Identify which cell holds the provided text, then report its (X, Y) central coordinate. 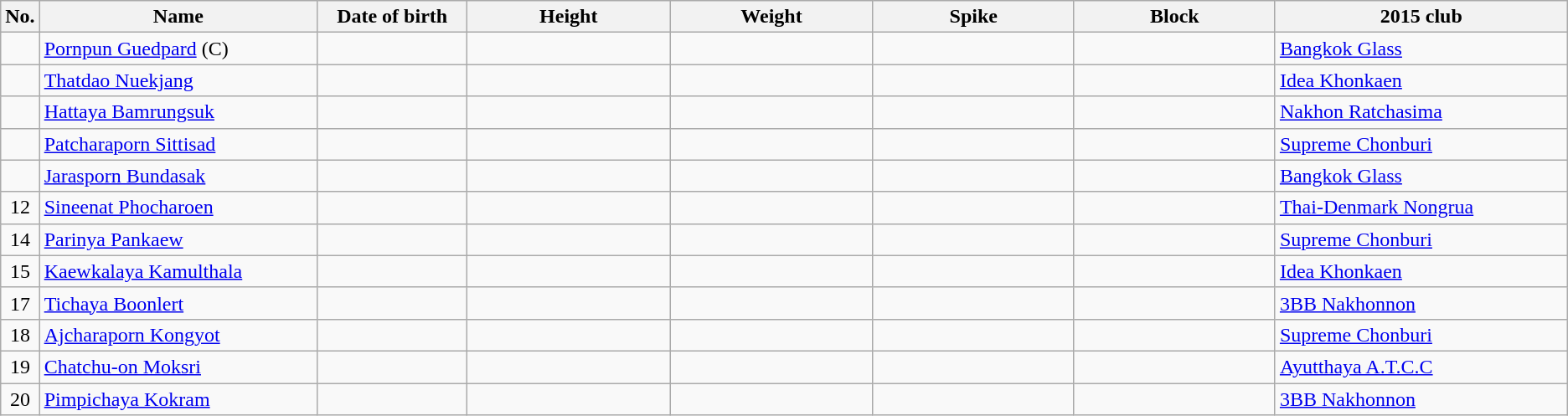
Date of birth (392, 17)
2015 club (1421, 17)
Ayutthaya A.T.C.C (1421, 367)
Tichaya Boonlert (178, 303)
Nakhon Ratchasima (1421, 112)
Name (178, 17)
Chatchu-on Moksri (178, 367)
No. (20, 17)
Thai-Denmark Nongrua (1421, 208)
20 (20, 399)
19 (20, 367)
Thatdao Nuekjang (178, 80)
Kaewkalaya Kamulthala (178, 271)
18 (20, 335)
Parinya Pankaew (178, 239)
Height (569, 17)
Spike (973, 17)
Weight (772, 17)
17 (20, 303)
Patcharaporn Sittisad (178, 144)
Pimpichaya Kokram (178, 399)
Jarasporn Bundasak (178, 176)
Pornpun Guedpard (C) (178, 49)
14 (20, 239)
15 (20, 271)
Hattaya Bamrungsuk (178, 112)
Ajcharaporn Kongyot (178, 335)
Sineenat Phocharoen (178, 208)
Block (1174, 17)
12 (20, 208)
